From the cell containing the given text, extract its center point as [x, y] coordinate. 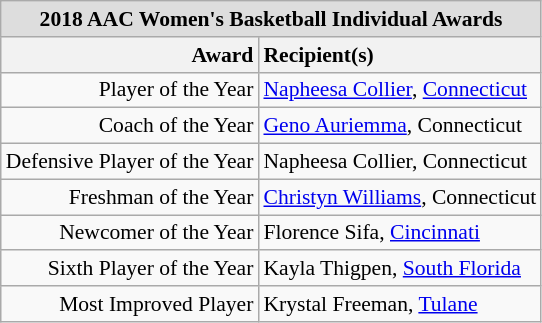
Florence Sifa, Cincinnati [400, 233]
Defensive Player of the Year [130, 162]
Newcomer of the Year [130, 233]
Award [130, 55]
Sixth Player of the Year [130, 269]
Coach of the Year [130, 126]
Most Improved Player [130, 304]
Christyn Williams, Connecticut [400, 197]
Freshman of the Year [130, 197]
Geno Auriemma, Connecticut [400, 126]
Krystal Freeman, Tulane [400, 304]
Player of the Year [130, 90]
Kayla Thigpen, South Florida [400, 269]
Recipient(s) [400, 55]
2018 AAC Women's Basketball Individual Awards [272, 19]
